For the text-containing cell, return its midpoint in (X, Y) coordinate format. 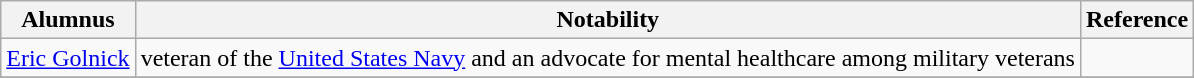
Reference (1136, 20)
Alumnus (68, 20)
veteran of the United States Navy and an advocate for mental healthcare among military veterans (608, 58)
Notability (608, 20)
Eric Golnick (68, 58)
